Return the (X, Y) coordinate for the center point of the cell that contains the specified text.  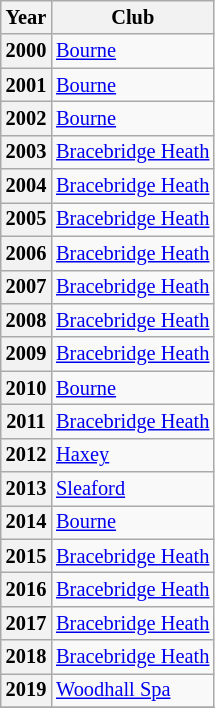
2018 (26, 657)
2006 (26, 253)
2019 (26, 690)
2003 (26, 152)
2007 (26, 287)
2010 (26, 388)
2013 (26, 489)
2004 (26, 186)
2017 (26, 623)
2011 (26, 421)
2001 (26, 85)
2009 (26, 354)
Haxey (132, 455)
2015 (26, 556)
2008 (26, 320)
2005 (26, 219)
Club (132, 17)
2002 (26, 118)
Woodhall Spa (132, 690)
2012 (26, 455)
Sleaford (132, 489)
2014 (26, 522)
2016 (26, 589)
2000 (26, 51)
Year (26, 17)
